Return the [X, Y] coordinate for the center point of the cell that contains the specified text.  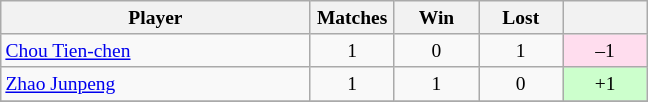
Lost [521, 18]
Chou Tien-chen [156, 50]
–1 [605, 50]
+1 [605, 84]
Zhao Junpeng [156, 84]
Win [436, 18]
Player [156, 18]
Matches [352, 18]
